Identify which cell holds the provided text, then report its [X, Y] central coordinate. 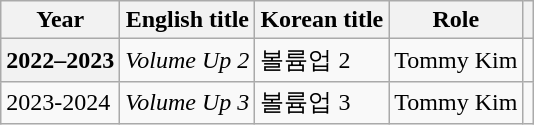
볼륨업 3 [322, 102]
볼륨업 2 [322, 60]
Volume Up 3 [188, 102]
2022–2023 [60, 60]
2023-2024 [60, 102]
Year [60, 20]
Korean title [322, 20]
Role [456, 20]
English title [188, 20]
Volume Up 2 [188, 60]
